Output the (X, Y) coordinate of the center of the cell containing the given text.  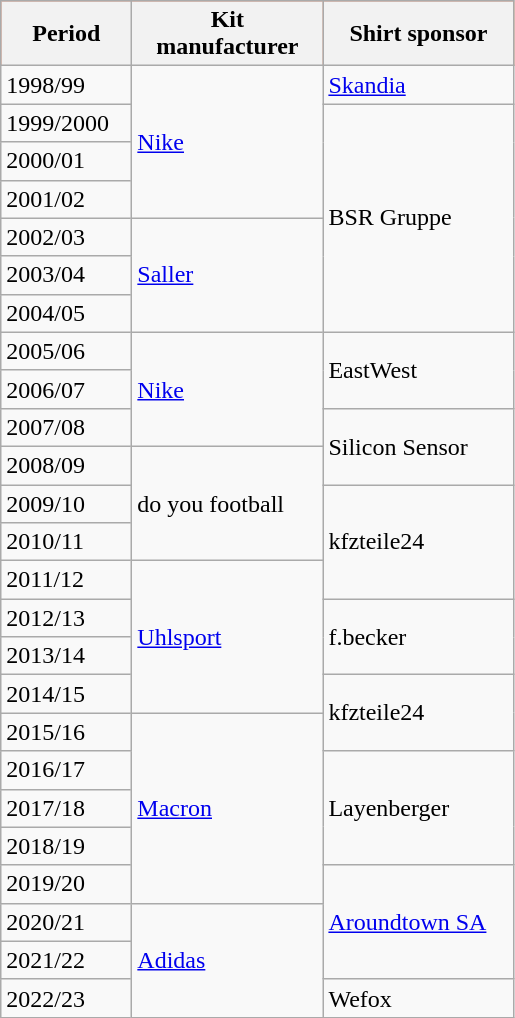
2009/10 (66, 503)
Layenberger (418, 808)
Silicon Sensor (418, 446)
EastWest (418, 370)
BSR Gruppe (418, 218)
2017/18 (66, 808)
1998/99 (66, 85)
2003/04 (66, 275)
Macron (228, 808)
2012/13 (66, 618)
2005/06 (66, 351)
2018/19 (66, 846)
2013/14 (66, 656)
2007/08 (66, 427)
2022/23 (66, 998)
Saller (228, 275)
2006/07 (66, 389)
2001/02 (66, 199)
do you football (228, 503)
2019/20 (66, 884)
Uhlsport (228, 637)
Aroundtown SA (418, 922)
2010/11 (66, 542)
2008/09 (66, 465)
Kit manufacturer (228, 34)
2011/12 (66, 580)
2004/05 (66, 313)
Shirt sponsor (418, 34)
2000/01 (66, 161)
2014/15 (66, 694)
Wefox (418, 998)
2002/03 (66, 237)
Skandia (418, 85)
2016/17 (66, 770)
1999/2000 (66, 123)
2015/16 (66, 732)
Period (66, 34)
2020/21 (66, 922)
f.becker (418, 637)
Adidas (228, 960)
2021/22 (66, 960)
